Locate the cell with the specified text and output its [X, Y] center coordinate. 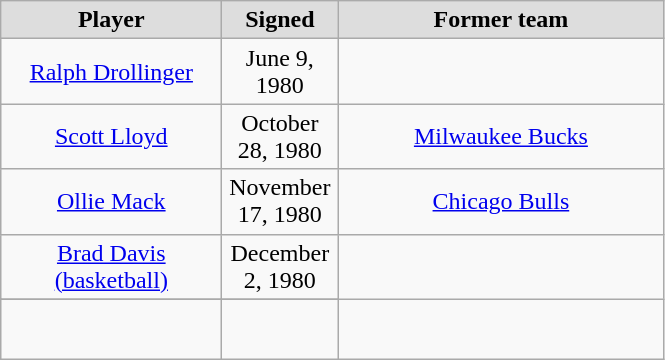
Milwaukee Bucks [501, 136]
December 2, 1980 [280, 266]
Former team [501, 20]
Brad Davis (basketball) [112, 266]
October 28, 1980 [280, 136]
Signed [280, 20]
Chicago Bulls [501, 202]
Player [112, 20]
November 17, 1980 [280, 202]
Ollie Mack [112, 202]
June 9, 1980 [280, 72]
Scott Lloyd [112, 136]
Ralph Drollinger [112, 72]
